From the cell containing the given text, extract its center point as [x, y] coordinate. 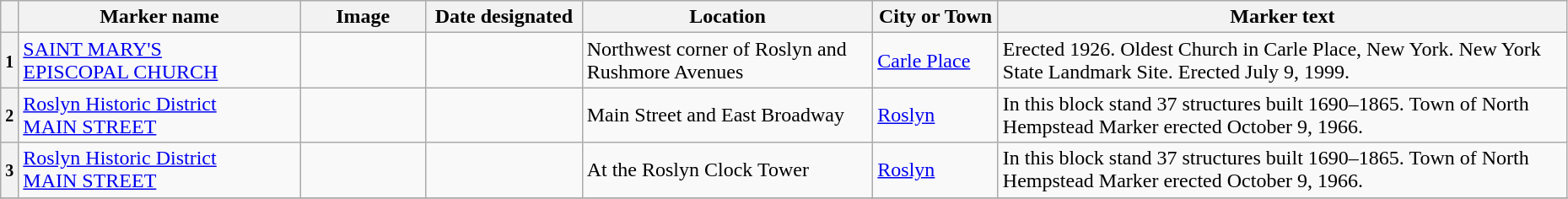
Marker name [159, 17]
1 [10, 61]
3 [10, 170]
Erected 1926. Oldest Church in Carle Place, New York. New York State Landmark Site. Erected July 9, 1999. [1282, 61]
2 [10, 115]
Location [727, 17]
Date designated [504, 17]
Northwest corner of Roslyn and Rushmore Avenues [727, 61]
At the Roslyn Clock Tower [727, 170]
City or Town [936, 17]
SAINT MARY'SEPISCOPAL CHURCH [159, 61]
Marker text [1282, 17]
Carle Place [936, 61]
Image [363, 17]
Main Street and East Broadway [727, 115]
